Locate the cell with the specified text and output its [x, y] center coordinate. 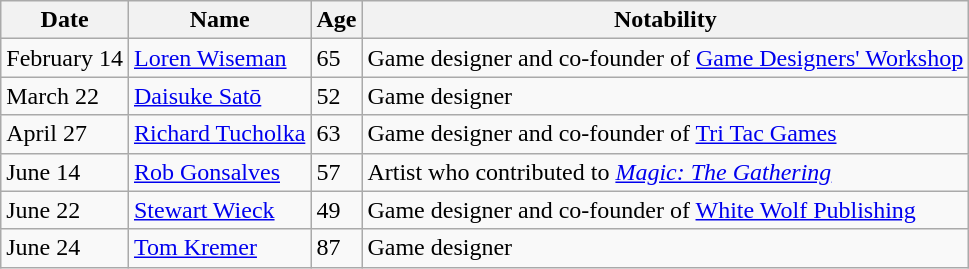
Rob Gonsalves [219, 172]
June 24 [65, 248]
52 [336, 96]
Game designer and co-founder of White Wolf Publishing [666, 210]
Loren Wiseman [219, 58]
65 [336, 58]
Richard Tucholka [219, 134]
June 14 [65, 172]
Artist who contributed to Magic: The Gathering [666, 172]
Daisuke Satō [219, 96]
63 [336, 134]
Date [65, 20]
February 14 [65, 58]
87 [336, 248]
March 22 [65, 96]
April 27 [65, 134]
Game designer and co-founder of Game Designers' Workshop [666, 58]
June 22 [65, 210]
Age [336, 20]
Name [219, 20]
57 [336, 172]
Notability [666, 20]
Game designer and co-founder of Tri Tac Games [666, 134]
Stewart Wieck [219, 210]
Tom Kremer [219, 248]
49 [336, 210]
